Return the [X, Y] coordinate for the center point of the cell that contains the specified text.  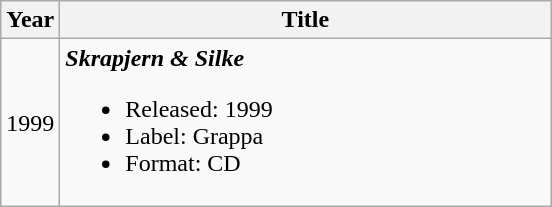
Year [30, 20]
1999 [30, 122]
Title [306, 20]
Skrapjern & SilkeReleased: 1999Label: Grappa Format: CD [306, 122]
